Find where the given text appears and provide that cell's center as (X, Y) coordinate. 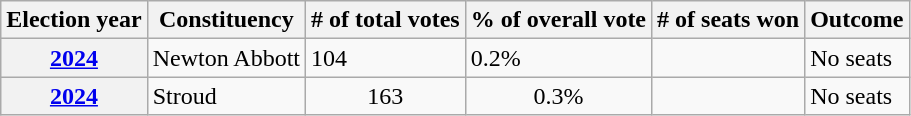
Stroud (226, 96)
0.3% (558, 96)
Newton Abbott (226, 58)
# of total votes (386, 20)
Outcome (857, 20)
163 (386, 96)
Election year (74, 20)
Constituency (226, 20)
0.2% (558, 58)
104 (386, 58)
# of seats won (728, 20)
% of overall vote (558, 20)
